Detect which cell encompasses the target text, then output its [X, Y] center coordinate. 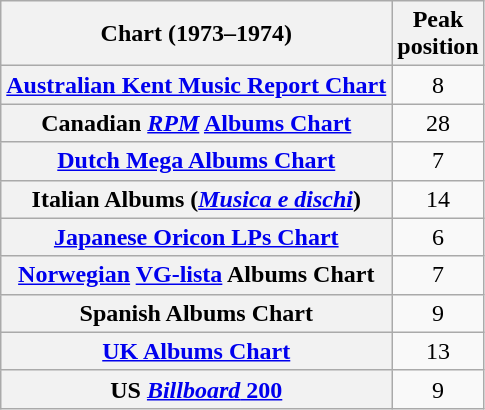
Spanish Albums Chart [196, 313]
28 [438, 123]
Dutch Mega Albums Chart [196, 161]
Japanese Oricon LPs Chart [196, 237]
UK Albums Chart [196, 351]
Chart (1973–1974) [196, 34]
Norwegian VG-lista Albums Chart [196, 275]
US Billboard 200 [196, 389]
6 [438, 237]
Peakposition [438, 34]
14 [438, 199]
8 [438, 85]
Canadian RPM Albums Chart [196, 123]
Australian Kent Music Report Chart [196, 85]
13 [438, 351]
Italian Albums (Musica e dischi) [196, 199]
